Find where the given text appears and provide that cell's center as [X, Y] coordinate. 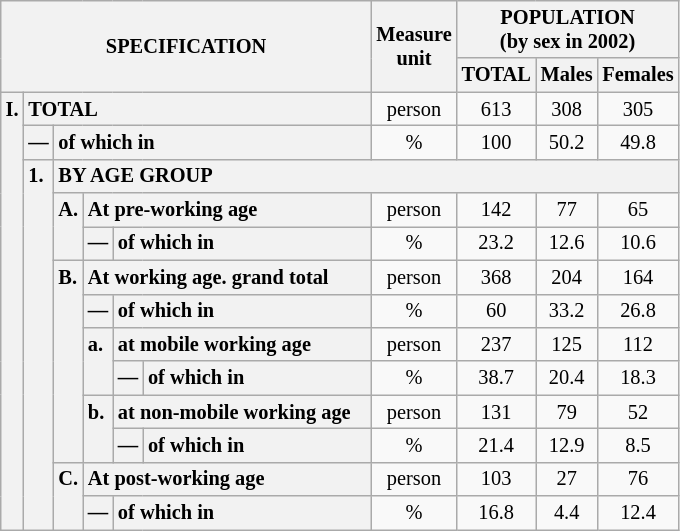
50.2 [567, 142]
1. [38, 344]
4.4 [567, 513]
At working age. grand total [227, 277]
16.8 [496, 513]
368 [496, 277]
100 [496, 142]
77 [567, 210]
Measure unit [414, 46]
33.2 [567, 311]
164 [638, 277]
BY AGE GROUP [366, 176]
76 [638, 479]
142 [496, 210]
12.4 [638, 513]
a. [98, 360]
237 [496, 344]
POPULATION (by sex in 2002) [568, 29]
204 [567, 277]
at non-mobile working age [242, 412]
27 [567, 479]
8.5 [638, 445]
A. [68, 226]
52 [638, 412]
12.9 [567, 445]
112 [638, 344]
B. [68, 361]
SPECIFICATION [186, 46]
79 [567, 412]
613 [496, 109]
305 [638, 109]
at mobile working age [242, 344]
60 [496, 311]
12.6 [567, 243]
18.3 [638, 378]
C. [68, 496]
65 [638, 210]
Males [567, 75]
I. [12, 311]
308 [567, 109]
103 [496, 479]
At post-working age [227, 479]
At pre-working age [227, 210]
38.7 [496, 378]
20.4 [567, 378]
131 [496, 412]
10.6 [638, 243]
26.8 [638, 311]
23.2 [496, 243]
125 [567, 344]
21.4 [496, 445]
b. [98, 428]
Females [638, 75]
49.8 [638, 142]
